Pinpoint the cell where the given text exists, returning its (X, Y) midpoint coordinate. 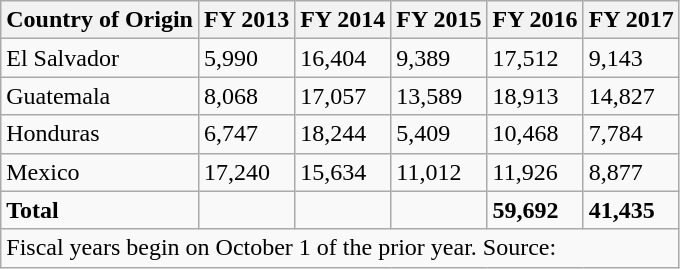
Mexico (100, 172)
15,634 (343, 172)
8,068 (246, 96)
FY 2014 (343, 20)
17,240 (246, 172)
FY 2013 (246, 20)
59,692 (535, 210)
FY 2016 (535, 20)
7,784 (631, 134)
17,057 (343, 96)
11,012 (439, 172)
FY 2015 (439, 20)
11,926 (535, 172)
5,409 (439, 134)
18,913 (535, 96)
10,468 (535, 134)
FY 2017 (631, 20)
8,877 (631, 172)
Honduras (100, 134)
6,747 (246, 134)
17,512 (535, 58)
14,827 (631, 96)
Fiscal years begin on October 1 of the prior year. Source: (340, 248)
5,990 (246, 58)
Country of Origin (100, 20)
El Salvador (100, 58)
Total (100, 210)
13,589 (439, 96)
16,404 (343, 58)
Guatemala (100, 96)
18,244 (343, 134)
41,435 (631, 210)
9,389 (439, 58)
9,143 (631, 58)
